Determine the [x, y] coordinate at the center of the cell enclosing the given text.  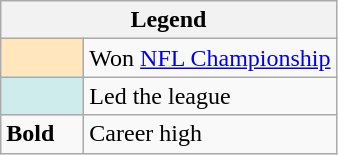
Won NFL Championship [210, 58]
Bold [42, 134]
Career high [210, 134]
Led the league [210, 96]
Legend [168, 20]
